Determine the [x, y] coordinate at the center of the cell enclosing the given text.  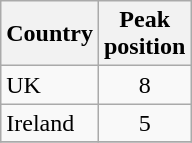
Peakposition [144, 34]
Ireland [50, 123]
5 [144, 123]
UK [50, 85]
8 [144, 85]
Country [50, 34]
